Determine the (X, Y) coordinate at the center of the cell enclosing the given text.  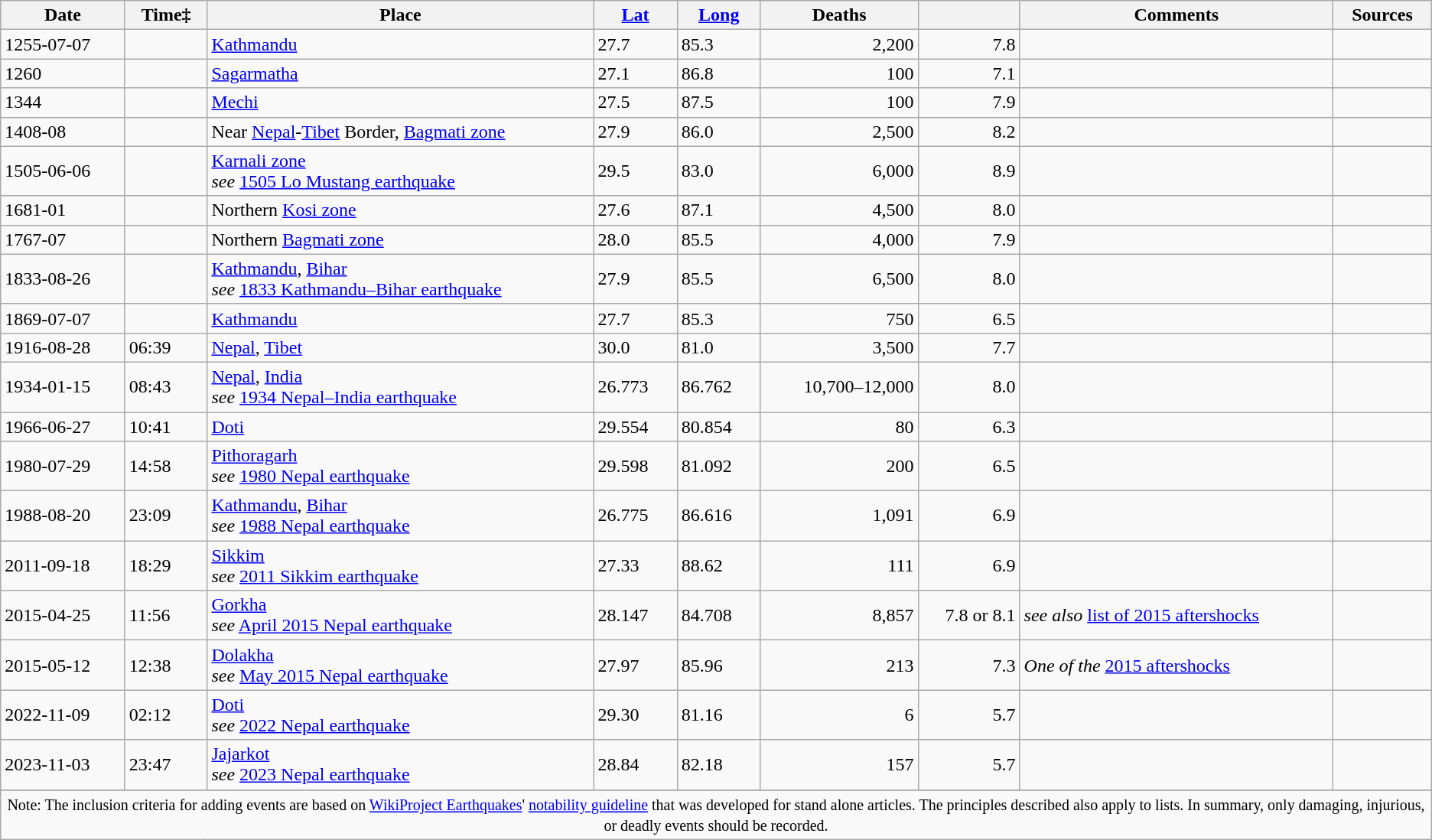
1980-07-29 (63, 467)
29.554 (635, 426)
81.16 (719, 715)
27.5 (635, 103)
Comments (1177, 15)
27.1 (635, 73)
1988-08-20 (63, 516)
1916-08-28 (63, 347)
Near Nepal-Tibet Border, Bagmati zone (401, 132)
2011-09-18 (63, 566)
7.1 (968, 73)
86.616 (719, 516)
7.8 or 8.1 (968, 615)
Mechi (401, 103)
02:12 (166, 715)
27.97 (635, 666)
8.9 (968, 171)
87.5 (719, 103)
87.1 (719, 210)
Lat (635, 15)
10,700–12,000 (839, 387)
1255-07-07 (63, 44)
29.598 (635, 467)
11:56 (166, 615)
1767-07 (63, 239)
Time‡ (166, 15)
200 (839, 467)
111 (839, 566)
18:29 (166, 566)
Gorkhasee April 2015 Nepal earthquake (401, 615)
28.147 (635, 615)
Nepal, Tibet (401, 347)
1260 (63, 73)
1681-01 (63, 210)
2,200 (839, 44)
81.0 (719, 347)
2022-11-09 (63, 715)
Sikkimsee 2011 Sikkim earthquake (401, 566)
08:43 (166, 387)
30.0 (635, 347)
86.0 (719, 132)
6.3 (968, 426)
Place (401, 15)
1833-08-26 (63, 278)
14:58 (166, 467)
Sagarmatha (401, 73)
Kathmandu, Biharsee 1833 Kathmandu–Bihar earthquake (401, 278)
2015-04-25 (63, 615)
7.7 (968, 347)
86.8 (719, 73)
26.773 (635, 387)
28.0 (635, 239)
750 (839, 318)
Doti see 2022 Nepal earthquake (401, 715)
1408-08 (63, 132)
81.092 (719, 467)
1,091 (839, 516)
1934-01-15 (63, 387)
1869-07-07 (63, 318)
85.96 (719, 666)
6,000 (839, 171)
27.6 (635, 210)
Dolakhasee May 2015 Nepal earthquake (401, 666)
82.18 (719, 765)
12:38 (166, 666)
Long (719, 15)
Northern Kosi zone (401, 210)
213 (839, 666)
2,500 (839, 132)
23:09 (166, 516)
10:41 (166, 426)
27.33 (635, 566)
Northern Bagmati zone (401, 239)
see also list of 2015 aftershocks (1177, 615)
1344 (63, 103)
06:39 (166, 347)
Karnali zonesee 1505 Lo Mustang earthquake (401, 171)
29.5 (635, 171)
83.0 (719, 171)
8.2 (968, 132)
8,857 (839, 615)
6 (839, 715)
26.775 (635, 516)
6,500 (839, 278)
1505-06-06 (63, 171)
80.854 (719, 426)
Kathmandu, Biharsee 1988 Nepal earthquake (401, 516)
One of the 2015 aftershocks (1177, 666)
4,500 (839, 210)
88.62 (719, 566)
2015-05-12 (63, 666)
7.3 (968, 666)
86.762 (719, 387)
3,500 (839, 347)
29.30 (635, 715)
4,000 (839, 239)
157 (839, 765)
Jajarkotsee 2023 Nepal earthquake (401, 765)
1966-06-27 (63, 426)
84.708 (719, 615)
Pithoragarhsee 1980 Nepal earthquake (401, 467)
Sources (1383, 15)
7.8 (968, 44)
80 (839, 426)
Deaths (839, 15)
23:47 (166, 765)
Date (63, 15)
28.84 (635, 765)
Nepal, Indiasee 1934 Nepal–India earthquake (401, 387)
2023-11-03 (63, 765)
Doti (401, 426)
